From the cell containing the given text, extract its center point as (X, Y) coordinate. 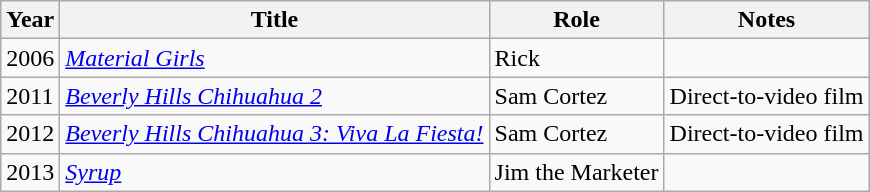
2011 (30, 96)
Jim the Marketer (576, 172)
Beverly Hills Chihuahua 2 (274, 96)
Role (576, 20)
2013 (30, 172)
Syrup (274, 172)
Year (30, 20)
Title (274, 20)
Rick (576, 58)
2006 (30, 58)
Material Girls (274, 58)
Notes (766, 20)
Beverly Hills Chihuahua 3: Viva La Fiesta! (274, 134)
2012 (30, 134)
